Return (X, Y) of the center of cell containing provided text 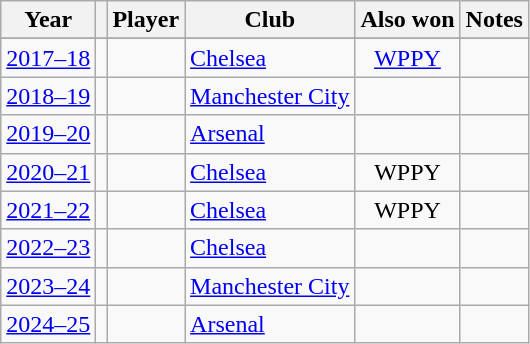
2024–25 (48, 324)
2017–18 (48, 58)
2020–21 (48, 172)
Player (146, 20)
2022–23 (48, 248)
2021–22 (48, 210)
2023–24 (48, 286)
2019–20 (48, 134)
Year (48, 20)
2018–19 (48, 96)
Notes (494, 20)
Club (270, 20)
Also won (408, 20)
